Return the [X, Y] coordinate for the center point of the cell that contains the specified text.  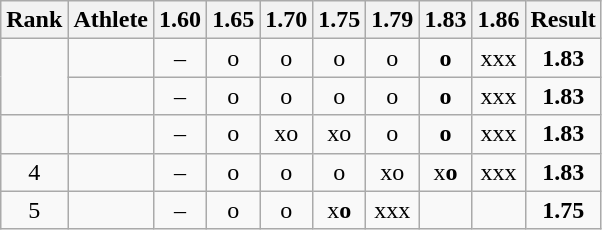
1.79 [392, 20]
Rank [34, 20]
Result [563, 20]
5 [34, 210]
1.70 [286, 20]
1.65 [234, 20]
4 [34, 172]
1.86 [498, 20]
Athlete [111, 20]
1.60 [180, 20]
